Find where the given text appears and provide that cell's center as (x, y) coordinate. 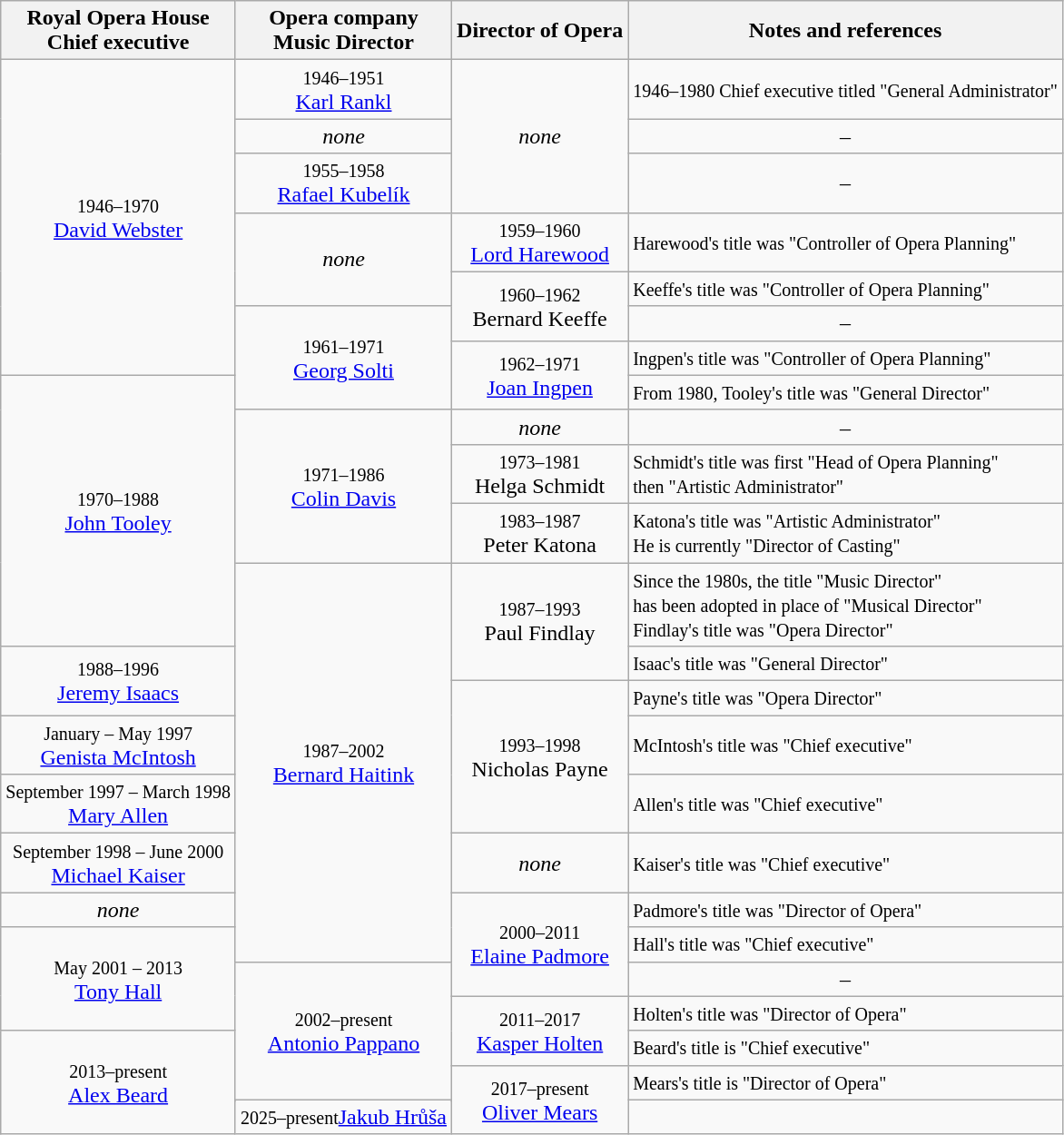
From 1980, Tooley's title was "General Director" (846, 392)
1987–2002Bernard Haitink (343, 763)
September 1997 – March 1998Mary Allen (118, 804)
1983–1987Peter Katona (540, 532)
2013–present Alex Beard (118, 1082)
Padmore's title was "Director of Opera" (846, 910)
Schmidt's title was first "Head of Opera Planning"then "Artistic Administrator" (846, 474)
McIntosh's title was "Chief executive" (846, 745)
Notes and references (846, 31)
2017–presentOliver Mears (540, 1100)
Director of Opera (540, 31)
1946–1970David Webster (118, 218)
Since the 1980s, the title "Music Director"has been adopted in place of "Musical Director"Findlay's title was "Opera Director" (846, 605)
1987–1993Paul Findlay (540, 622)
Royal Opera HouseChief executive (118, 31)
1993–1998Nicholas Payne (540, 757)
May 2001 – 2013Tony Hall (118, 979)
Opera companyMusic Director (343, 31)
1960–1962Bernard Keeffe (540, 306)
2000–2011Elaine Padmore (540, 944)
2002–presentAntonio Pappano (343, 1031)
Keeffe's title was "Controller of Opera Planning" (846, 289)
2011–2017Kasper Holten (540, 1031)
Isaac's title was "General Director" (846, 664)
1988–1996Jeremy Isaacs (118, 681)
Beard's title is "Chief executive" (846, 1048)
Allen's title was "Chief executive" (846, 804)
1946–1951Karl Rankl (343, 89)
Mears's title is "Director of Opera" (846, 1082)
Ingpen's title was "Controller of Opera Planning" (846, 358)
Holten's title was "Director of Opera" (846, 1013)
Kaiser's title was "Chief executive" (846, 863)
1955–1958Rafael Kubelík (343, 183)
Harewood's title was "Controller of Opera Planning" (846, 242)
1973–1981Helga Schmidt (540, 474)
1970–1988John Tooley (118, 510)
Hall's title was "Chief executive" (846, 944)
2025–presentJakub Hrůša (343, 1117)
1962–1971Joan Ingpen (540, 375)
1961–1971Georg Solti (343, 358)
1946–1980 Chief executive titled "General Administrator" (846, 89)
1971–1986Colin Davis (343, 486)
January – May 1997Genista McIntosh (118, 745)
Payne's title was "Opera Director" (846, 698)
September 1998 – June 2000Michael Kaiser (118, 863)
Katona's title was "Artistic Administrator"He is currently "Director of Casting" (846, 532)
1959–1960Lord Harewood (540, 242)
